Return [x, y] of the center of cell containing provided text 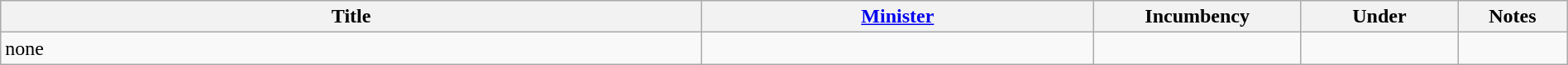
Notes [1513, 17]
none [351, 48]
Under [1379, 17]
Minister [898, 17]
Incumbency [1198, 17]
Title [351, 17]
